Find where the given text appears and provide that cell's center as (X, Y) coordinate. 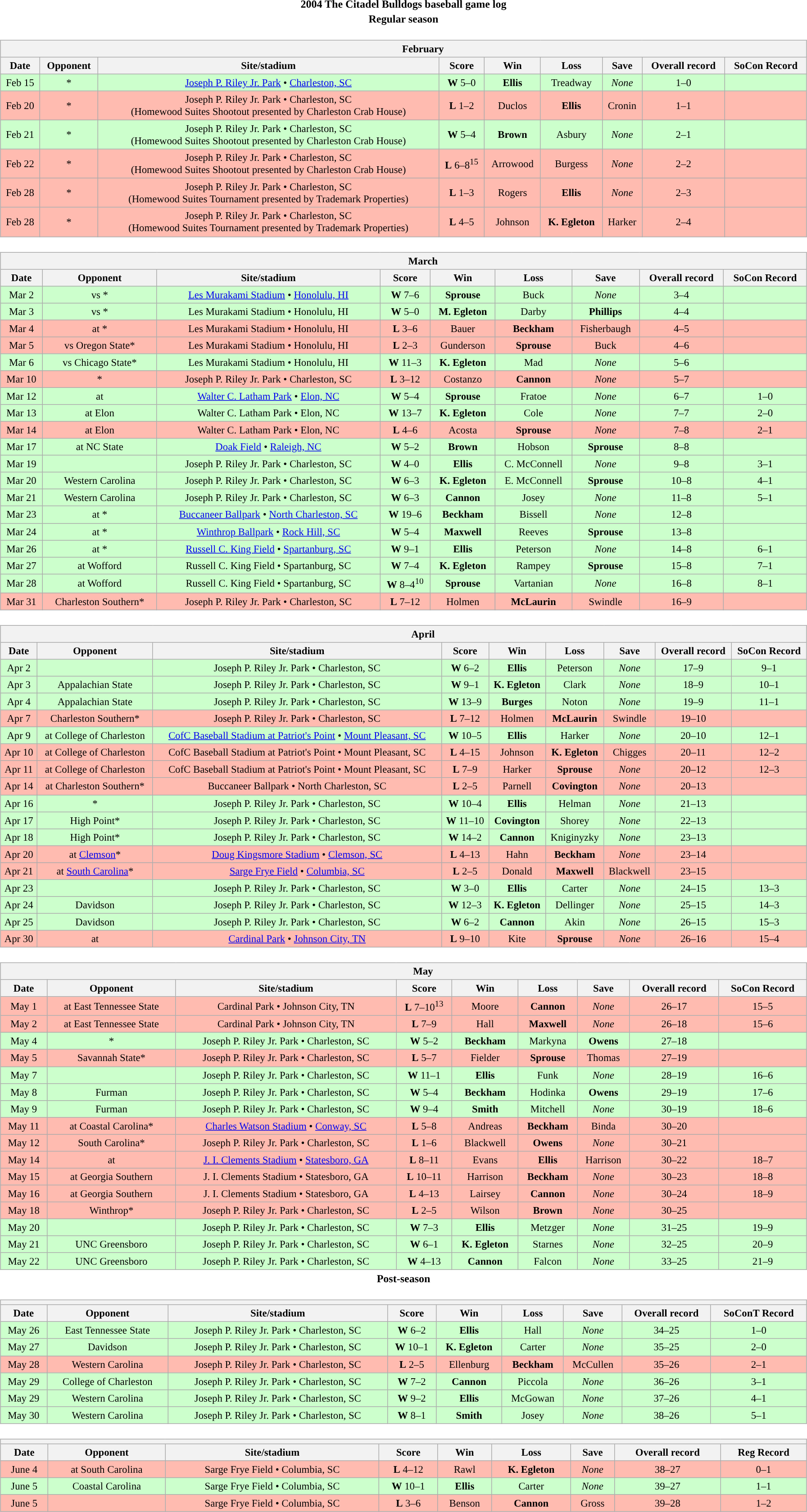
5–6 (682, 362)
35–26 (666, 1364)
20–9 (763, 1244)
at NC State (100, 447)
Lairsey (485, 1193)
March (403, 261)
Donald (517, 871)
20–11 (694, 752)
22–13 (694, 820)
Cronin (622, 105)
L 3–12 (405, 379)
28–19 (674, 1075)
9–8 (682, 464)
30–19 (674, 1109)
May 7 (24, 1075)
38–26 (666, 1415)
Apr 24 (19, 905)
May 4 (24, 1041)
10–1 (769, 685)
W 3–0 (465, 888)
26–16 (694, 939)
20–12 (694, 770)
W 13–7 (405, 413)
Mar 2 (22, 295)
34–25 (666, 1330)
16–6 (763, 1075)
May 30 (23, 1415)
W 10–5 (465, 736)
38–27 (667, 1469)
South Carolina* (112, 1143)
29–19 (674, 1092)
Fratoe (534, 396)
May 12 (24, 1143)
2–3 (684, 193)
12–1 (769, 736)
at South Carolina (107, 1469)
Mar 17 (22, 447)
2–2 (684, 164)
W 8–410 (405, 583)
L 4–5 (461, 222)
8–8 (682, 447)
14–3 (769, 905)
Starnes (548, 1244)
Winthrop* (112, 1211)
Vartanian (534, 583)
W 8–1 (412, 1415)
12–2 (769, 752)
14–8 (682, 549)
W 9–4 (424, 1109)
Apr 11 (19, 770)
4–6 (682, 345)
Reg Record (764, 1452)
vs Oregon State* (100, 345)
May 8 (24, 1092)
Darby (534, 311)
Feb 21 (20, 135)
Wilson (485, 1211)
W 7–6 (405, 295)
Feb 20 (20, 105)
W 7–4 (405, 565)
Doug Kingsmore Stadium • Clemson, SC (297, 854)
Moore (485, 1006)
May 11 (24, 1126)
Kniginyzky (575, 837)
4–4 (682, 311)
Piccola (533, 1381)
19–10 (694, 719)
Apr 4 (19, 701)
Mar 14 (22, 430)
W 10–4 (465, 803)
30–21 (674, 1143)
25–15 (694, 905)
Phillips (606, 311)
10–8 (682, 481)
Mar 3 (22, 311)
39–28 (667, 1503)
E. McConnell (534, 481)
Metzger (548, 1227)
13–3 (769, 888)
May 26 (23, 1330)
Apr 10 (19, 752)
L 1–6 (424, 1143)
Apr 20 (19, 854)
May 20 (24, 1227)
Ellenburg (469, 1364)
Mar 12 (22, 396)
Mar 28 (22, 583)
W 11–10 (465, 820)
20–13 (694, 786)
W 9–2 (412, 1398)
May 9 (24, 1109)
Arrowood (512, 164)
31–25 (674, 1227)
Fisherbaugh (606, 328)
Rogers (512, 193)
Burgess (571, 164)
Apr 30 (19, 939)
Noton (575, 701)
Mar 10 (22, 379)
Markyna (548, 1041)
2–4 (684, 222)
Funk (548, 1075)
L 5–7 (424, 1058)
W 11–3 (405, 362)
Helman (575, 803)
SoConT Record (758, 1313)
L 4–12 (408, 1469)
Mad (534, 362)
May 14 (24, 1160)
Apr 17 (19, 820)
23–14 (694, 854)
Kite (517, 939)
15–4 (769, 939)
Andreas (485, 1126)
Mar 24 (22, 532)
30–20 (674, 1126)
Mitchell (548, 1109)
W 13–9 (465, 701)
Mar 5 (22, 345)
Asbury (571, 135)
Charles Watson Stadium • Conway, SC (286, 1126)
Cole (534, 413)
37–26 (666, 1398)
13–8 (682, 532)
May 27 (23, 1347)
Apr 3 (19, 685)
M. Egleton (463, 311)
23–13 (694, 837)
McCullen (593, 1364)
Rawl (465, 1469)
Hobson (534, 447)
26–17 (674, 1006)
McGowan (533, 1398)
Bauer (463, 328)
Bissell (534, 515)
L 8–11 (424, 1160)
18–8 (763, 1177)
Doak Field • Raleigh, NC (268, 447)
23–15 (694, 871)
15–5 (763, 1006)
27–18 (674, 1041)
Feb 15 (20, 82)
W 7–2 (412, 1381)
27–19 (674, 1058)
May 18 (24, 1211)
Burges (517, 701)
May 1 (24, 1006)
3–4 (682, 295)
vs Chicago State* (100, 362)
May 15 (24, 1177)
Rampey (534, 565)
L 9–10 (465, 939)
39–27 (667, 1486)
Evans (485, 1160)
Mar 13 (22, 413)
20–10 (694, 736)
Thomas (603, 1058)
Dellinger (575, 905)
Hahn (517, 854)
15–3 (769, 922)
30–23 (674, 1177)
Apr 7 (19, 719)
Savannah State* (112, 1058)
Costanzo (463, 379)
May (403, 971)
15–6 (763, 1024)
L 4–15 (465, 752)
6–1 (766, 549)
Duclos (512, 105)
11–1 (769, 701)
Mar 21 (22, 498)
May 21 (24, 1244)
College of Charleston (107, 1381)
L 7–1013 (424, 1006)
L 1–3 (461, 193)
at Coastal Carolina* (112, 1126)
L 1–2 (461, 105)
May 16 (24, 1193)
32–25 (674, 1244)
June 4 (24, 1469)
30–22 (674, 1160)
16–8 (682, 583)
W 12–3 (465, 905)
at South Carolina* (95, 871)
Coastal Carolina (107, 1486)
Benson (465, 1503)
12–3 (769, 770)
Apr 9 (19, 736)
0–1 (764, 1469)
Shorey (575, 820)
Mar 27 (22, 565)
Falcon (548, 1262)
L 6–815 (461, 164)
17–6 (763, 1092)
5–7 (682, 379)
at Clemson* (95, 854)
4–5 (682, 328)
Apr 14 (19, 786)
Apr 21 (19, 871)
Mar 26 (22, 549)
Hodinka (548, 1092)
Mar 23 (22, 515)
24–15 (694, 888)
Mar 31 (22, 601)
Apr 18 (19, 837)
May 5 (24, 1058)
1–2 (764, 1503)
L 2–3 (405, 345)
Chigges (630, 752)
15–8 (682, 565)
L 4–6 (405, 430)
11–8 (682, 498)
16–9 (682, 601)
18–6 (763, 1109)
Mar 20 (22, 481)
Binda (603, 1126)
Apr 2 (19, 668)
7–7 (682, 413)
W 14–2 (465, 837)
7–1 (766, 565)
Mar 6 (22, 362)
6–7 (682, 396)
Winthrop Ballpark • Rock Hill, SC (268, 532)
April (403, 634)
W 4–0 (405, 464)
Apr 16 (19, 803)
Gross (593, 1503)
Mar 19 (22, 464)
8–1 (766, 583)
Reeves (534, 532)
21–9 (763, 1262)
7–8 (682, 430)
Parnell (517, 786)
Akin (575, 922)
W 7–3 (424, 1227)
W 11–1 (424, 1075)
30–24 (674, 1193)
30–25 (674, 1211)
W 4–13 (424, 1262)
21–13 (694, 803)
Gunderson (463, 345)
May 22 (24, 1262)
at Charleston Southern* (95, 786)
L 5–8 (424, 1126)
Fielder (485, 1058)
Clark (575, 685)
Apr 25 (19, 922)
Treadway (571, 82)
May 28 (23, 1364)
Mar 4 (22, 328)
February (403, 49)
33–25 (674, 1262)
May 2 (24, 1024)
26–15 (694, 922)
9–1 (769, 668)
12–8 (682, 515)
Acosta (463, 430)
W 6–1 (424, 1244)
35–25 (666, 1347)
C. McConnell (534, 464)
L 10–11 (424, 1177)
26–18 (674, 1024)
17–9 (694, 668)
Feb 22 (20, 164)
East Tennessee State (107, 1330)
36–26 (666, 1381)
Apr 23 (19, 888)
18–7 (763, 1160)
W 19–6 (405, 515)
